For the text-containing cell, return its midpoint in [x, y] coordinate format. 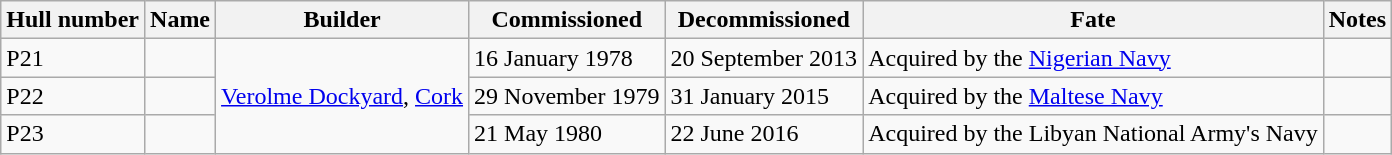
Name [180, 20]
P23 [73, 134]
Builder [342, 20]
Decommissioned [764, 20]
Acquired by the Nigerian Navy [1094, 58]
Hull number [73, 20]
16 January 1978 [567, 58]
29 November 1979 [567, 96]
Verolme Dockyard, Cork [342, 96]
P22 [73, 96]
Acquired by the Maltese Navy [1094, 96]
P21 [73, 58]
21 May 1980 [567, 134]
31 January 2015 [764, 96]
Commissioned [567, 20]
Fate [1094, 20]
Acquired by the Libyan National Army's Navy [1094, 134]
22 June 2016 [764, 134]
20 September 2013 [764, 58]
Notes [1357, 20]
